Locate the cell with the specified text and output its [x, y] center coordinate. 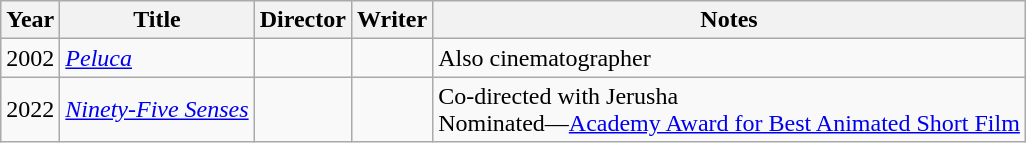
Title [157, 20]
2022 [30, 110]
Also cinematographer [730, 58]
Peluca [157, 58]
2002 [30, 58]
Director [302, 20]
Co-directed with JerushaNominated—Academy Award for Best Animated Short Film [730, 110]
Year [30, 20]
Ninety-Five Senses [157, 110]
Writer [392, 20]
Notes [730, 20]
